Pinpoint the cell where the given text exists, returning its [x, y] midpoint coordinate. 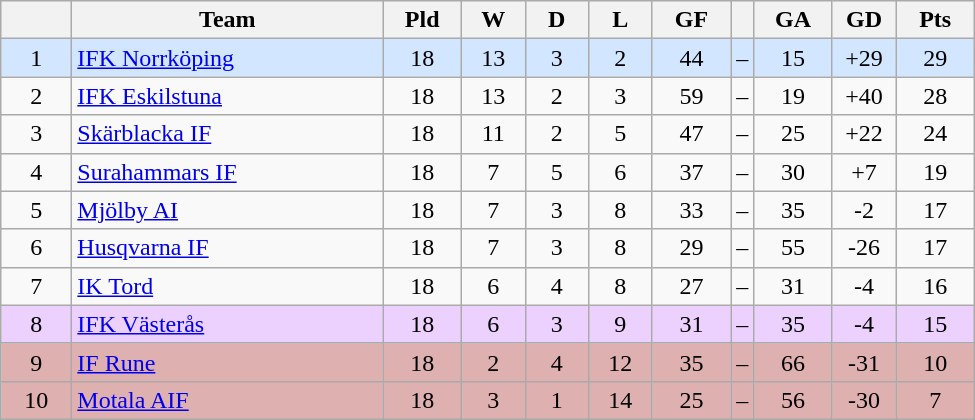
-30 [864, 400]
24 [936, 134]
37 [692, 172]
Mjölby AI [228, 210]
GD [864, 20]
Motala AIF [228, 400]
-31 [864, 362]
47 [692, 134]
GA [794, 20]
66 [794, 362]
-26 [864, 248]
16 [936, 286]
Pld [422, 20]
GF [692, 20]
L [621, 20]
12 [621, 362]
+7 [864, 172]
W [493, 20]
Husqvarna IF [228, 248]
-2 [864, 210]
IFK Västerås [228, 324]
30 [794, 172]
11 [493, 134]
33 [692, 210]
D [557, 20]
+22 [864, 134]
IFK Eskilstuna [228, 96]
IK Tord [228, 286]
+40 [864, 96]
+29 [864, 58]
Skärblacka IF [228, 134]
Surahammars IF [228, 172]
55 [794, 248]
Pts [936, 20]
44 [692, 58]
Team [228, 20]
56 [794, 400]
59 [692, 96]
28 [936, 96]
IFK Norrköping [228, 58]
IF Rune [228, 362]
27 [692, 286]
14 [621, 400]
